Locate the cell with the specified text and output its [x, y] center coordinate. 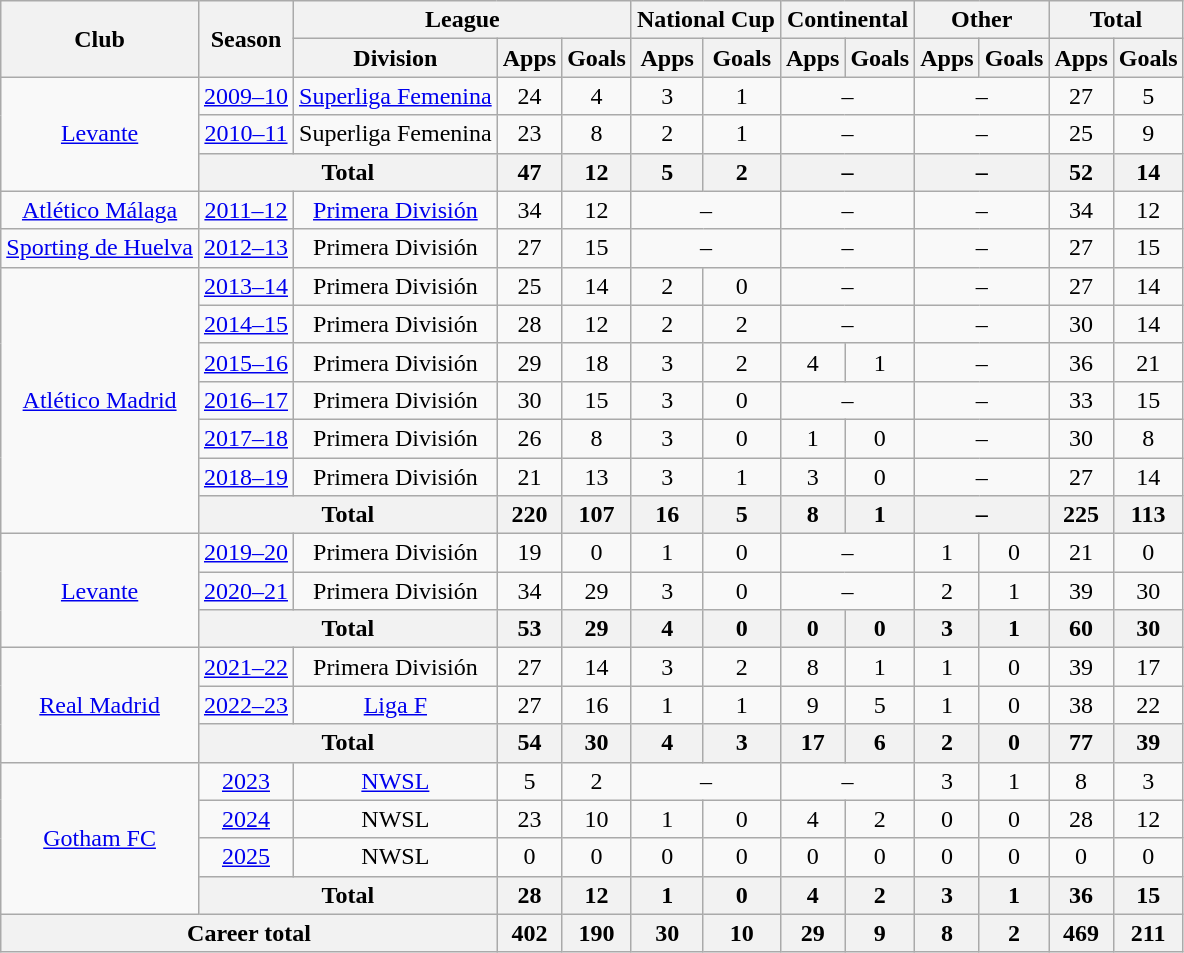
2013–14 [246, 286]
2017–18 [246, 438]
2016–17 [246, 400]
2018–19 [246, 477]
Division [396, 58]
Atlético Madrid [100, 400]
211 [1148, 933]
469 [1081, 933]
19 [529, 553]
Continental [847, 20]
13 [597, 477]
Other [982, 20]
18 [597, 362]
2021–22 [246, 667]
33 [1081, 400]
Career total [249, 933]
Club [100, 39]
54 [529, 743]
402 [529, 933]
2015–16 [246, 362]
107 [597, 515]
2025 [246, 857]
6 [880, 743]
190 [597, 933]
52 [1081, 172]
League [463, 20]
26 [529, 438]
Atlético Málaga [100, 210]
National Cup [706, 20]
Liga F [396, 705]
2014–15 [246, 324]
2009–10 [246, 96]
220 [529, 515]
2010–11 [246, 134]
53 [529, 629]
2020–21 [246, 591]
2011–12 [246, 210]
Gotham FC [100, 838]
Season [246, 39]
47 [529, 172]
38 [1081, 705]
Real Madrid [100, 705]
24 [529, 96]
225 [1081, 515]
77 [1081, 743]
Sporting de Huelva [100, 248]
2023 [246, 781]
2012–13 [246, 248]
60 [1081, 629]
2022–23 [246, 705]
2019–20 [246, 553]
113 [1148, 515]
2024 [246, 819]
22 [1148, 705]
